Extract the (X, Y) coordinate from the center of the cell holding the provided text.  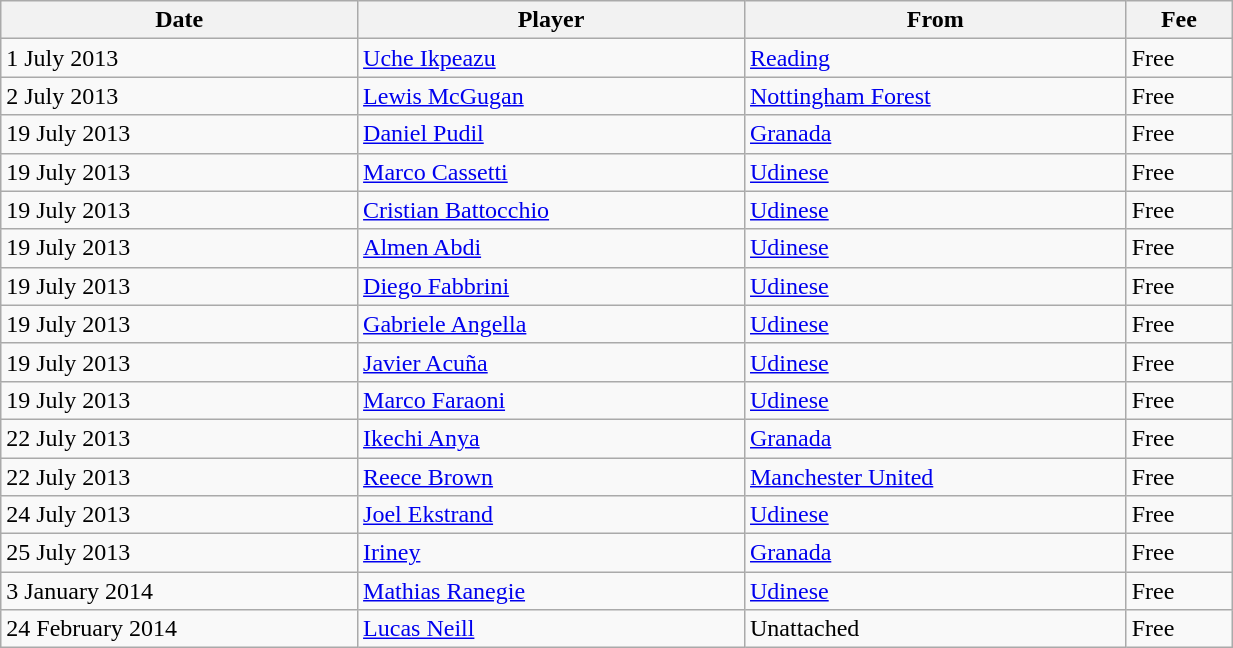
2 July 2013 (180, 96)
24 February 2014 (180, 629)
24 July 2013 (180, 515)
Joel Ekstrand (552, 515)
Manchester United (935, 477)
Marco Faraoni (552, 400)
3 January 2014 (180, 591)
Fee (1179, 20)
25 July 2013 (180, 553)
Javier Acuña (552, 362)
Mathias Ranegie (552, 591)
Ikechi Anya (552, 438)
Reading (935, 58)
Reece Brown (552, 477)
From (935, 20)
Lucas Neill (552, 629)
Uche Ikpeazu (552, 58)
Lewis McGugan (552, 96)
Cristian Battocchio (552, 210)
Daniel Pudil (552, 134)
Date (180, 20)
Almen Abdi (552, 248)
Diego Fabbrini (552, 286)
Player (552, 20)
Gabriele Angella (552, 324)
1 July 2013 (180, 58)
Unattached (935, 629)
Iriney (552, 553)
Nottingham Forest (935, 96)
Marco Cassetti (552, 172)
